Scan for the cell matching the given text and deliver its [X, Y] coordinate at center. 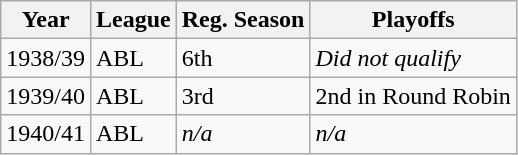
6th [243, 58]
1938/39 [46, 58]
1939/40 [46, 96]
Playoffs [413, 20]
1940/41 [46, 134]
Reg. Season [243, 20]
Did not qualify [413, 58]
Year [46, 20]
League [133, 20]
2nd in Round Robin [413, 96]
3rd [243, 96]
